Determine the [x, y] coordinate at the center of the cell enclosing the given text.  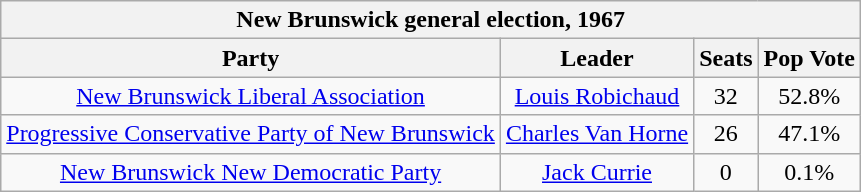
Leader [596, 58]
0.1% [809, 172]
26 [726, 134]
32 [726, 96]
Charles Van Horne [596, 134]
Pop Vote [809, 58]
52.8% [809, 96]
New Brunswick Liberal Association [251, 96]
New Brunswick New Democratic Party [251, 172]
47.1% [809, 134]
Jack Currie [596, 172]
Louis Robichaud [596, 96]
Progressive Conservative Party of New Brunswick [251, 134]
Party [251, 58]
Seats [726, 58]
New Brunswick general election, 1967 [431, 20]
0 [726, 172]
